Provide the [X, Y] coordinate of the cell's center where the given text is located.  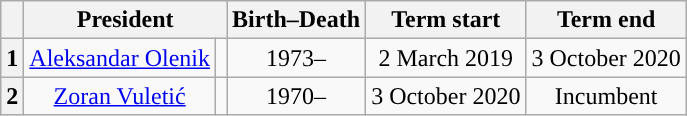
1 [12, 58]
Term start [446, 20]
Incumbent [606, 96]
1973– [296, 58]
Zoran Vuletić [120, 96]
Birth–Death [296, 20]
2 March 2019 [446, 58]
President [126, 20]
2 [12, 96]
1970– [296, 96]
Term end [606, 20]
Aleksandar Olenik [120, 58]
